Output the (x, y) coordinate of the center of the cell containing the given text.  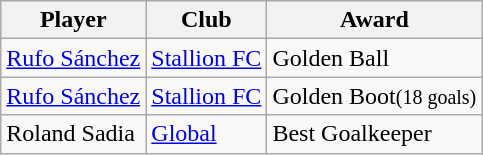
Global (206, 134)
Player (74, 20)
Golden Ball (374, 58)
Club (206, 20)
Golden Boot(18 goals) (374, 96)
Award (374, 20)
Roland Sadia (74, 134)
Best Goalkeeper (374, 134)
